Locate the cell with the specified text and output its [X, Y] center coordinate. 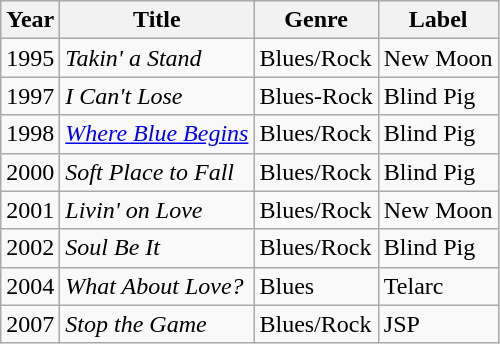
Year [30, 20]
Where Blue Begins [157, 134]
Stop the Game [157, 324]
2004 [30, 286]
Soft Place to Fall [157, 172]
1997 [30, 96]
2007 [30, 324]
2001 [30, 210]
Soul Be It [157, 248]
Blues-Rock [316, 96]
What About Love? [157, 286]
Blues [316, 286]
JSP [438, 324]
Takin' a Stand [157, 58]
Telarc [438, 286]
1995 [30, 58]
2002 [30, 248]
Label [438, 20]
I Can't Lose [157, 96]
2000 [30, 172]
Livin' on Love [157, 210]
Genre [316, 20]
1998 [30, 134]
Title [157, 20]
